Return [X, Y] of the center of cell containing provided text 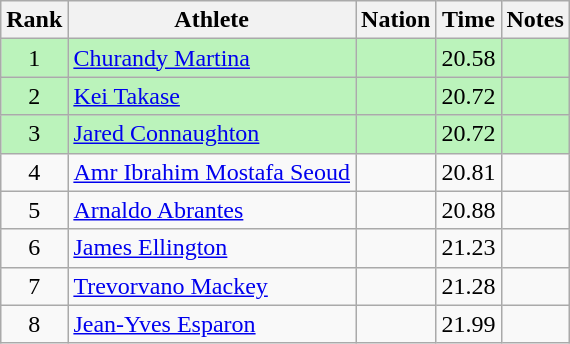
5 [34, 210]
Amr Ibrahim Mostafa Seoud [212, 172]
6 [34, 248]
2 [34, 96]
James Ellington [212, 248]
Nation [396, 20]
20.81 [468, 172]
1 [34, 58]
Jared Connaughton [212, 134]
21.28 [468, 286]
21.99 [468, 324]
8 [34, 324]
Rank [34, 20]
20.88 [468, 210]
Churandy Martina [212, 58]
Notes [535, 20]
Kei Takase [212, 96]
7 [34, 286]
Arnaldo Abrantes [212, 210]
Time [468, 20]
Trevorvano Mackey [212, 286]
20.58 [468, 58]
3 [34, 134]
4 [34, 172]
21.23 [468, 248]
Athlete [212, 20]
Jean-Yves Esparon [212, 324]
